Pinpoint the cell where the given text exists, returning its (X, Y) midpoint coordinate. 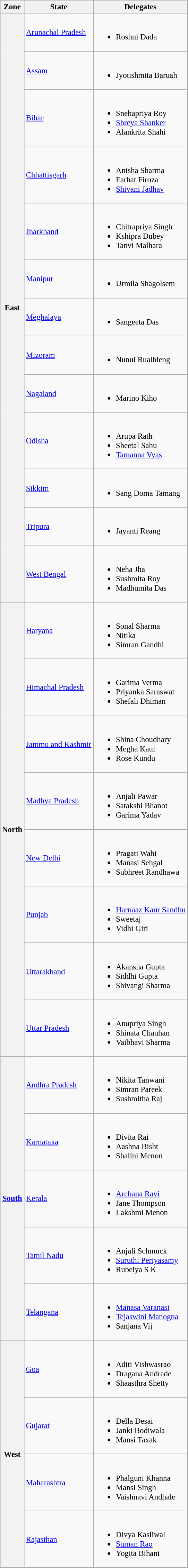
Neha JhaSushmita RoyMadhumita Das (140, 574)
Meghalaya (59, 317)
East (12, 308)
Garima VermaPriyanka SaraswatShefali Dhiman (140, 687)
South (12, 1198)
Pragati WahiManasi SehgalSubhreet Randhawa (140, 858)
Akansha GuptaSiddhi GuptaShivangi Sharma (140, 972)
Divita RaiAashna BishtShalini Menon (140, 1142)
Aditi VishwasraoDragana AndradeShaasthra Shetty (140, 1369)
Marino Kiho (140, 393)
Divya KasliwalSuman RaoYogita Bihani (140, 1539)
Mizoram (59, 355)
Kerala (59, 1198)
Karnataka (59, 1142)
Anupriya SinghShinata ChauhanVaibhavi Sharma (140, 1028)
Assam (59, 71)
Nagaland (59, 393)
Nunui Rualhleng (140, 355)
Urmila Shagolsem (140, 279)
State (59, 7)
Sonal SharmaNitikaSimran Gandhi (140, 631)
Jyotishmita Baruah (140, 71)
Bihar (59, 118)
Nikita TanwaniSimran PareekSushmitha Raj (140, 1085)
Anisha SharmaFarhat FirozaShivani Jadhav (140, 175)
Chhattisgarh (59, 175)
Madhya Pradesh (59, 801)
Anjali PawarSatakshi BhanotGarima Yadav (140, 801)
Andhra Pradesh (59, 1085)
West (12, 1455)
Sang Doma Tamang (140, 488)
Maharashtra (59, 1483)
Roshni Dada (140, 33)
Jammu and Kashmir (59, 744)
Uttar Pradesh (59, 1028)
North (12, 830)
Tamil Nadu (59, 1255)
West Bengal (59, 574)
Goa (59, 1369)
Snehapriya RoyShreya ShankerAlankrita Shahi (140, 118)
Himachal Pradesh (59, 687)
Jharkhand (59, 231)
Manasa VaranasiTejaswini ManognaSanjana Vij (140, 1312)
Anjali SchmuckSuruthi PeriyasamyRubeiya S K (140, 1255)
Arunachal Pradesh (59, 33)
Sikkim (59, 488)
Telangana (59, 1312)
Punjab (59, 914)
Gujarat (59, 1426)
Archana RaviJane ThompsonLakshmi Menon (140, 1198)
Rajasthan (59, 1539)
Jayanti Reang (140, 526)
Manipur (59, 279)
Della DesaiJanki BodiwalaMansi Taxak (140, 1426)
Tripura (59, 526)
Shina ChoudharyMegha KaulRose Kundu (140, 744)
New Delhi (59, 858)
Odisha (59, 441)
Phalguni KhannaMansi SinghVaishnavi Andhale (140, 1483)
Sangeeta Das (140, 317)
Harnaaz Kaur SandhuSweetajVidhi Giri (140, 914)
Haryana (59, 631)
Zone (12, 7)
Delegates (140, 7)
Arupa RathSheetal SahuTamanna Vyas (140, 441)
Uttarakhand (59, 972)
Chitrapriya SinghKshipra DubeyTanvi Malhara (140, 231)
